Pinpoint the cell where the given text exists, returning its (X, Y) midpoint coordinate. 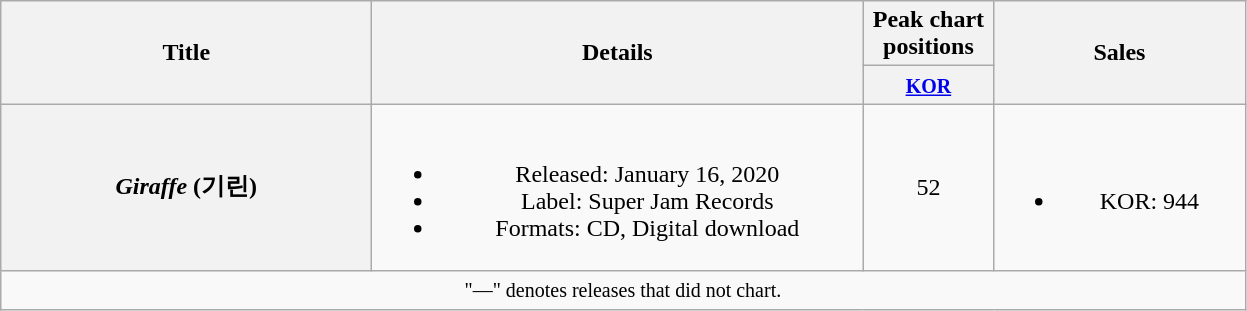
52 (928, 188)
Sales (1120, 52)
"—" denotes releases that did not chart. (623, 290)
KOR (928, 85)
Released: January 16, 2020Label: Super Jam RecordsFormats: CD, Digital download (618, 188)
Title (186, 52)
Details (618, 52)
Giraffe (기린) (186, 188)
KOR: 944 (1120, 188)
Peak chart positions (928, 34)
